Find where the given text appears and provide that cell's center as [X, Y] coordinate. 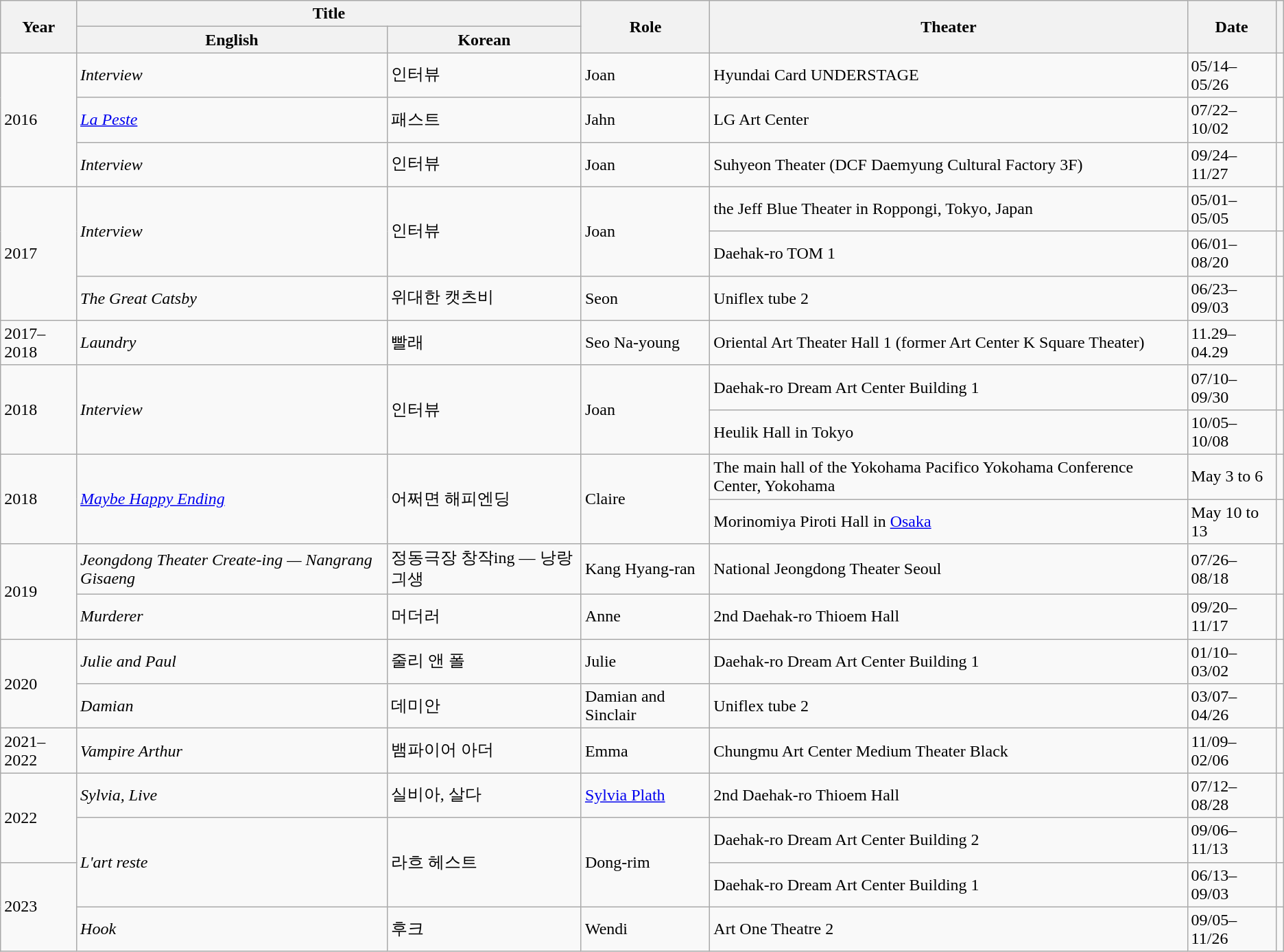
2019 [38, 591]
Sylvia, Live [232, 796]
Theater [949, 27]
Dong-rim [645, 862]
Title [329, 14]
라흐 헤스트 [484, 862]
07/22–10/02 [1232, 119]
06/13–09/03 [1232, 885]
Wendi [645, 929]
10/05–10/08 [1232, 432]
Date [1232, 27]
01/10–03/02 [1232, 661]
빨래 [484, 343]
위대한 캣츠비 [484, 298]
06/01–08/20 [1232, 254]
Claire [645, 499]
2020 [38, 684]
Maybe Happy Ending [232, 499]
Seon [645, 298]
Kang Hyang-ran [645, 569]
줄리 앤 폴 [484, 661]
09/05–11/26 [1232, 929]
머더러 [484, 617]
La Peste [232, 119]
05/01–05/05 [1232, 209]
패스트 [484, 119]
07/26–08/18 [1232, 569]
Sylvia Plath [645, 796]
2017–2018 [38, 343]
Murderer [232, 617]
Laundry [232, 343]
2016 [38, 119]
the Jeff Blue Theater in Roppongi, Tokyo, Japan [949, 209]
11/09–02/06 [1232, 750]
정동극장 창작ing — 낭랑긔생 [484, 569]
03/07–04/26 [1232, 706]
National Jeongdong Theater Seoul [949, 569]
2022 [38, 818]
Heulik Hall in Tokyo [949, 432]
The Great Catsby [232, 298]
L'art reste [232, 862]
Suhyeon Theater (DCF Daemyung Cultural Factory 3F) [949, 165]
Oriental Art Theater Hall 1 (former Art Center K Square Theater) [949, 343]
2017 [38, 254]
Year [38, 27]
09/24–11/27 [1232, 165]
11.29–04.29 [1232, 343]
06/23–09/03 [1232, 298]
2021–2022 [38, 750]
2023 [38, 907]
후크 [484, 929]
The main hall of the Yokohama Pacifico Yokohama Conference Center, Yokohama [949, 476]
Emma [645, 750]
May 3 to 6 [1232, 476]
Art One Theatre 2 [949, 929]
05/14–05/26 [1232, 75]
English [232, 40]
07/10–09/30 [1232, 387]
Jahn [645, 119]
Julie and Paul [232, 661]
데미안 [484, 706]
Jeongdong Theater Create-ing — Nangrang Gisaeng [232, 569]
어쩌면 해피엔딩 [484, 499]
Morinomiya Piroti Hall in Osaka [949, 521]
Korean [484, 40]
Damian [232, 706]
07/12–08/28 [1232, 796]
Julie [645, 661]
실비아, 살다 [484, 796]
LG Art Center [949, 119]
뱀파이어 아더 [484, 750]
Seo Na-young [645, 343]
Hook [232, 929]
Anne [645, 617]
Daehak-ro TOM 1 [949, 254]
Damian and Sinclair [645, 706]
09/20–11/17 [1232, 617]
09/06–11/13 [1232, 840]
Daehak-ro Dream Art Center Building 2 [949, 840]
Role [645, 27]
Vampire Arthur [232, 750]
May 10 to 13 [1232, 521]
Chungmu Art Center Medium Theater Black [949, 750]
Hyundai Card UNDERSTAGE [949, 75]
